Extract the (x, y) coordinate from the center of the cell holding the provided text.  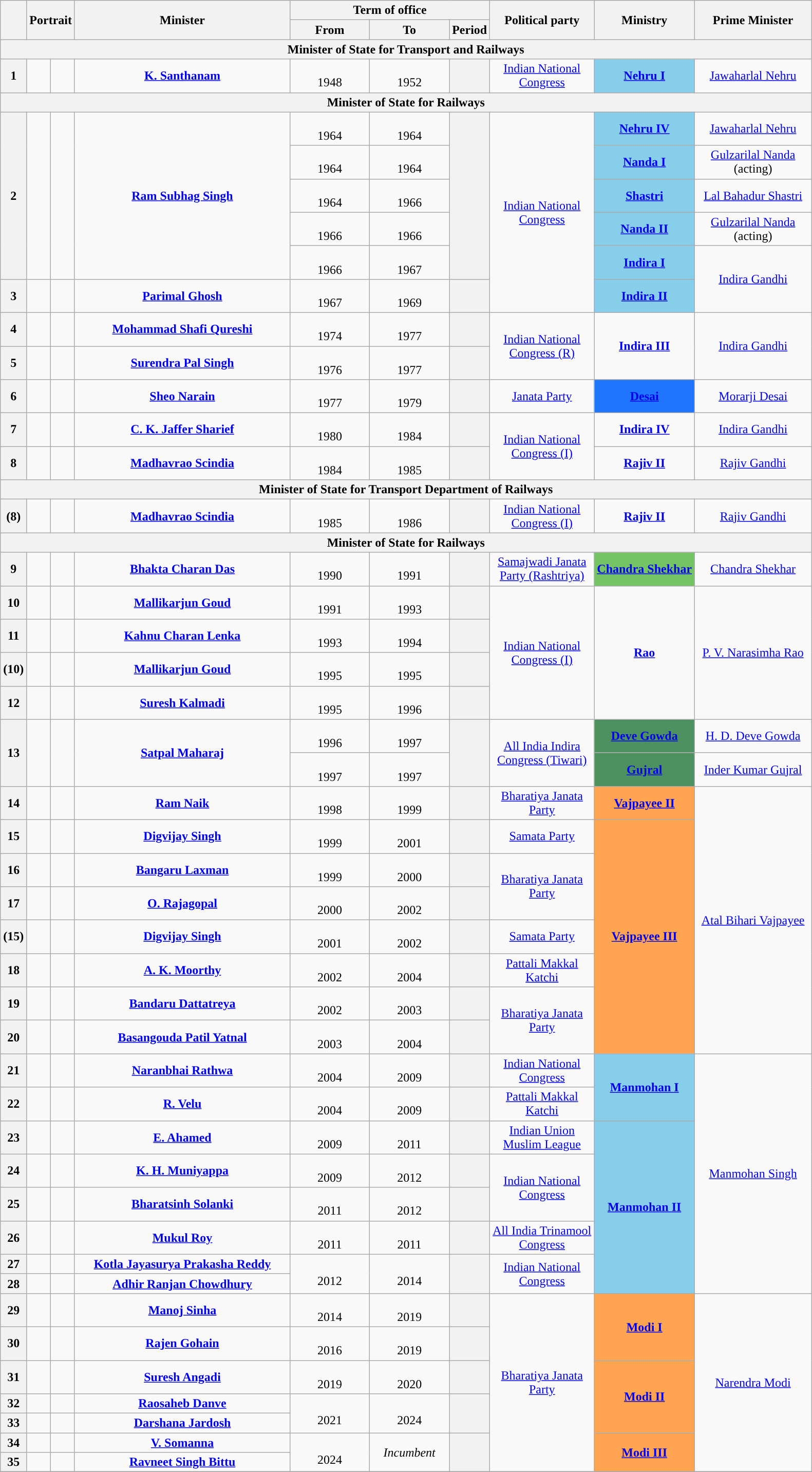
Manmohan I (645, 1087)
All India Trinamool Congress (542, 1237)
19 (13, 1004)
1976 (330, 363)
Manoj Sinha (182, 1310)
1979 (410, 397)
Suresh Kalmadi (182, 703)
4 (13, 329)
R. Velu (182, 1104)
Manmohan Singh (753, 1173)
21 (13, 1071)
Indira II (645, 296)
Mohammad Shafi Qureshi (182, 329)
10 (13, 602)
H. D. Deve Gowda (753, 736)
30 (13, 1343)
A. K. Moorthy (182, 970)
2016 (330, 1343)
Political party (542, 20)
2 (13, 195)
Adhir Ranjan Chowdhury (182, 1283)
22 (13, 1104)
28 (13, 1283)
18 (13, 970)
Nanda II (645, 229)
Minister of State for Transport Department of Railways (406, 490)
Indira III (645, 346)
33 (13, 1423)
Desai (645, 397)
Mukul Roy (182, 1237)
Morarji Desai (753, 397)
Minister of State for Transport and Railways (406, 49)
Kotla Jayasurya Prakasha Reddy (182, 1264)
Basangouda Patil Yatnal (182, 1037)
Period (469, 30)
Bangaru Laxman (182, 869)
Bhakta Charan Das (182, 569)
E. Ahamed (182, 1138)
P. V. Narasimha Rao (753, 653)
Sheo Narain (182, 397)
9 (13, 569)
13 (13, 753)
(10) (13, 669)
Modi I (645, 1327)
Kahnu Charan Lenka (182, 636)
34 (13, 1443)
8 (13, 463)
Prime Minister (753, 20)
27 (13, 1264)
All India Indira Congress (Tiwari) (542, 753)
Rao (645, 653)
C. K. Jaffer Sharief (182, 430)
35 (13, 1462)
Inder Kumar Gujral (753, 770)
Bharatsinh Solanki (182, 1204)
32 (13, 1404)
24 (13, 1170)
2021 (330, 1413)
Atal Bihari Vajpayee (753, 920)
K. H. Muniyappa (182, 1170)
1998 (330, 803)
Satpal Maharaj (182, 753)
Surendra Pal Singh (182, 363)
Janata Party (542, 397)
Gujral (645, 770)
20 (13, 1037)
K. Santhanam (182, 76)
Term of office (390, 10)
3 (13, 296)
11 (13, 636)
1980 (330, 430)
Lal Bahadur Shastri (753, 195)
17 (13, 903)
Nehru I (645, 76)
1948 (330, 76)
1986 (410, 516)
Indian National Congress (R) (542, 346)
Parimal Ghosh (182, 296)
23 (13, 1138)
Manmohan II (645, 1207)
Ram Naik (182, 803)
Naranbhai Rathwa (182, 1071)
Darshana Jardosh (182, 1423)
Shastri (645, 195)
(8) (13, 516)
O. Rajagopal (182, 903)
Narendra Modi (753, 1382)
Ram Subhag Singh (182, 195)
To (410, 30)
Vajpayee III (645, 936)
1952 (410, 76)
Samajwadi Janata Party (Rashtriya) (542, 569)
1969 (410, 296)
25 (13, 1204)
Modi II (645, 1396)
Ministry (645, 20)
Bandaru Dattatreya (182, 1004)
Incumbent (410, 1452)
15 (13, 836)
Indira I (645, 262)
Nanda I (645, 162)
Indira IV (645, 430)
Vajpayee II (645, 803)
31 (13, 1377)
Modi III (645, 1452)
Deve Gowda (645, 736)
(15) (13, 937)
29 (13, 1310)
1994 (410, 636)
26 (13, 1237)
1974 (330, 329)
6 (13, 397)
Minister (182, 20)
16 (13, 869)
Portrait (51, 20)
Rajen Gohain (182, 1343)
V. Somanna (182, 1443)
7 (13, 430)
1990 (330, 569)
14 (13, 803)
1 (13, 76)
Nehru IV (645, 128)
Suresh Angadi (182, 1377)
5 (13, 363)
Indian Union Muslim League (542, 1138)
12 (13, 703)
Raosaheb Danve (182, 1404)
From (330, 30)
2020 (410, 1377)
Ravneet Singh Bittu (182, 1462)
